Capture the cell that displays the provided text and extract its (X, Y) central coordinate. 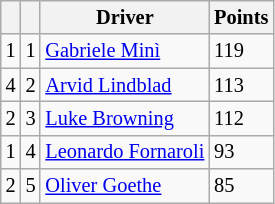
93 (241, 152)
113 (241, 85)
85 (241, 186)
3 (31, 118)
Points (241, 17)
Luke Browning (124, 118)
112 (241, 118)
Gabriele Minì (124, 51)
Driver (124, 17)
Oliver Goethe (124, 186)
Leonardo Fornaroli (124, 152)
5 (31, 186)
Arvid Lindblad (124, 85)
119 (241, 51)
